For the text-containing cell, return its midpoint in (x, y) coordinate format. 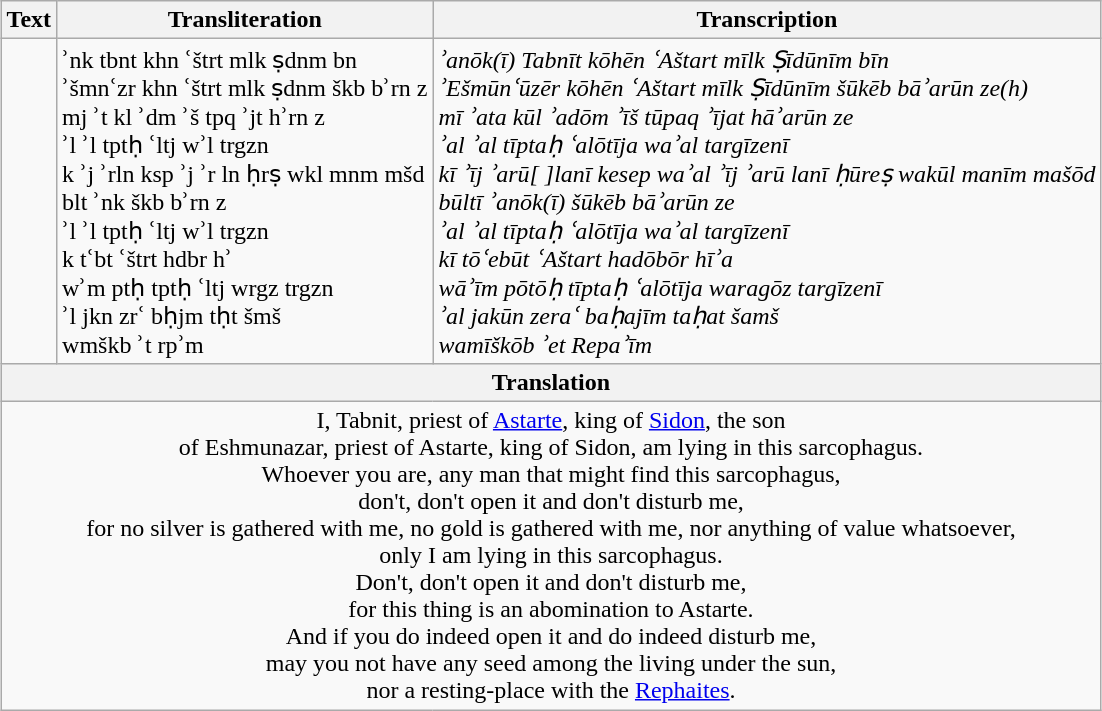
Text (29, 20)
Translation (551, 382)
Transliteration (245, 20)
Transcription (767, 20)
